Return [X, Y] of the center of cell containing provided text 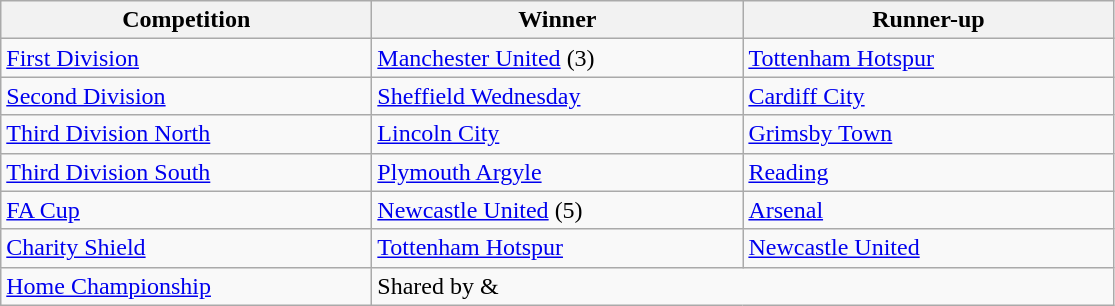
Shared by & [743, 286]
Lincoln City [558, 134]
Reading [928, 172]
Competition [186, 20]
Cardiff City [928, 96]
Charity Shield [186, 248]
Sheffield Wednesday [558, 96]
FA Cup [186, 210]
Manchester United (3) [558, 58]
Second Division [186, 96]
Runner-up [928, 20]
Third Division South [186, 172]
Home Championship [186, 286]
Newcastle United (5) [558, 210]
Arsenal [928, 210]
First Division [186, 58]
Third Division North [186, 134]
Winner [558, 20]
Newcastle United [928, 248]
Grimsby Town [928, 134]
Plymouth Argyle [558, 172]
